Identify which cell holds the provided text, then report its [x, y] central coordinate. 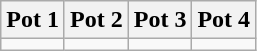
Pot 4 [224, 20]
Pot 2 [96, 20]
Pot 3 [160, 20]
Pot 1 [33, 20]
